Output the (x, y) coordinate of the center of the cell containing the given text.  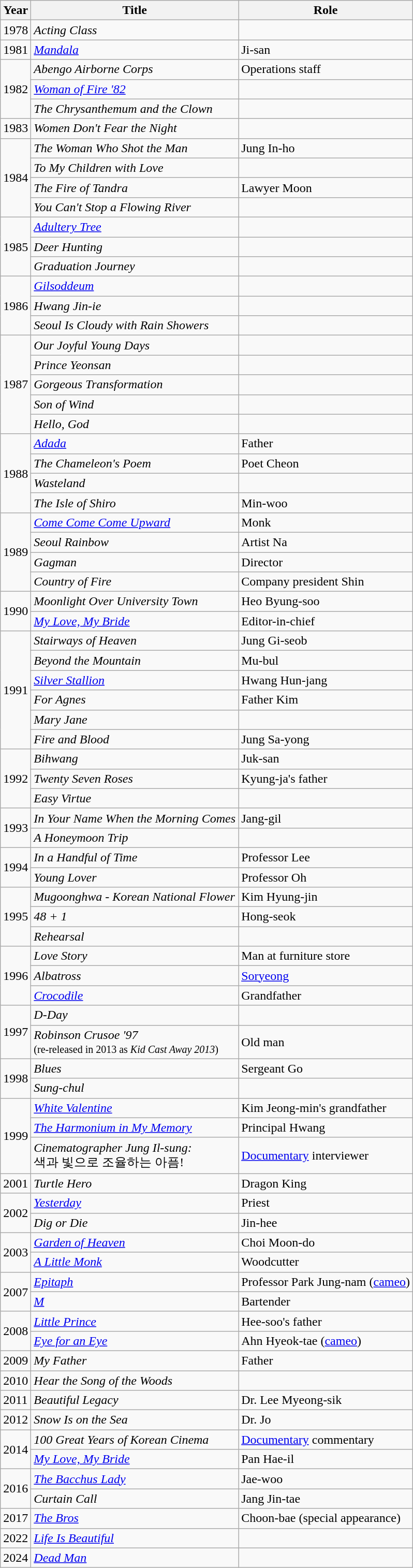
The Bacchus Lady (135, 1479)
2022 (16, 1538)
Jae-woo (326, 1479)
The Chrysanthemum and the Clown (135, 109)
Albatross (135, 976)
Juk-san (326, 759)
1985 (16, 246)
Jang-gil (326, 818)
2014 (16, 1449)
2016 (16, 1489)
1983 (16, 128)
Beyond the Mountain (135, 661)
Our Joyful Young Days (135, 345)
Soryeong (326, 976)
Priest (326, 1203)
Prince Yeonsan (135, 365)
The Fire of Tandra (135, 187)
Dig or Die (135, 1223)
Editor-in-chief (326, 621)
Hello, God (135, 424)
Love Story (135, 956)
Seoul Rainbow (135, 542)
Fire and Blood (135, 739)
Bihwang (135, 759)
Old man (326, 1042)
1986 (16, 306)
For Agnes (135, 700)
Choon-bae (special appearance) (326, 1518)
Mu-bul (326, 661)
2024 (16, 1558)
Choi Moon-do (326, 1242)
1990 (16, 611)
Curtain Call (135, 1499)
Documentary commentary (326, 1440)
You Can't Stop a Flowing River (135, 207)
Seoul Is Cloudy with Rain Showers (135, 326)
Jung Sa-yong (326, 739)
Gorgeous Transformation (135, 385)
1995 (16, 917)
Blues (135, 1068)
Country of Fire (135, 582)
Robinson Crusoe '97 (re-released in 2013 as Kid Cast Away 2013) (135, 1042)
Graduation Journey (135, 267)
Bartender (326, 1301)
Father Kim (326, 700)
2009 (16, 1360)
Hong-seok (326, 917)
Sergeant Go (326, 1068)
Kim Hyung-jin (326, 897)
Little Prince (135, 1321)
Turtle Hero (135, 1183)
Monk (326, 522)
1982 (16, 89)
Professor Park Jung-nam (cameo) (326, 1282)
In Your Name When the Morning Comes (135, 818)
1992 (16, 779)
1981 (16, 50)
Company president Shin (326, 582)
Epitaph (135, 1282)
2011 (16, 1400)
Poet Cheon (326, 463)
Lawyer Moon (326, 187)
Crocodile (135, 995)
Woman of Fire '82 (135, 89)
D-Day (135, 1015)
Principal Hwang (326, 1127)
Women Don't Fear the Night (135, 128)
Hee-soo's father (326, 1321)
Hwang Jin-ie (135, 306)
Acting Class (135, 30)
Deer Hunting (135, 247)
100 Great Years of Korean Cinema (135, 1440)
My Father (135, 1360)
Adada (135, 444)
In a Handful of Time (135, 857)
A Little Monk (135, 1262)
1987 (16, 385)
1988 (16, 473)
Dead Man (135, 1558)
Grandfather (326, 995)
Ji-san (326, 50)
Easy Virtue (135, 798)
Jin-hee (326, 1223)
Jung Gi-seob (326, 641)
The Isle of Shiro (135, 503)
Gagman (135, 562)
White Valentine (135, 1108)
1993 (16, 828)
To My Children with Love (135, 168)
Kim Jeong-min's grandfather (326, 1108)
Dragon King (326, 1183)
1996 (16, 976)
1998 (16, 1078)
2010 (16, 1381)
Woodcutter (326, 1262)
1989 (16, 552)
Beautiful Legacy (135, 1400)
Young Lover (135, 877)
M (135, 1301)
Professor Lee (326, 857)
The Woman Who Shot the Man (135, 148)
A Honeymoon Trip (135, 838)
Kyung-ja's father (326, 779)
Dr. Lee Myeong-sik (326, 1400)
Rehearsal (135, 936)
The Bros (135, 1518)
Min-woo (326, 503)
Pan Hae-il (326, 1459)
Dr. Jo (326, 1420)
Snow Is on the Sea (135, 1420)
Mary Jane (135, 720)
2001 (16, 1183)
48 + 1 (135, 917)
Year (16, 10)
Cinematographer Jung Il-sung: 색과 빛으로 조율하는 아픔! (135, 1155)
1978 (16, 30)
2002 (16, 1213)
Hwang Hun-jang (326, 680)
Garden of Heaven (135, 1242)
Title (135, 10)
Sung-chul (135, 1088)
2008 (16, 1331)
Stairways of Heaven (135, 641)
The Chameleon's Poem (135, 463)
Come Come Come Upward (135, 522)
Jang Jin-tae (326, 1499)
Adultery Tree (135, 227)
Role (326, 10)
Professor Oh (326, 877)
1997 (16, 1032)
1999 (16, 1136)
Moonlight Over University Town (135, 602)
The Harmonium in My Memory (135, 1127)
Ahn Hyeok-tae (cameo) (326, 1341)
2007 (16, 1292)
Artist Na (326, 542)
1984 (16, 178)
Yesterday (135, 1203)
Silver Stallion (135, 680)
Documentary interviewer (326, 1155)
Abengo Airborne Corps (135, 69)
Wasteland (135, 483)
Man at furniture store (326, 956)
Mandala (135, 50)
Operations staff (326, 69)
1991 (16, 690)
2003 (16, 1252)
Heo Byung-soo (326, 602)
Twenty Seven Roses (135, 779)
Son of Wind (135, 404)
Director (326, 562)
Life Is Beautiful (135, 1538)
Hear the Song of the Woods (135, 1381)
Eye for an Eye (135, 1341)
2012 (16, 1420)
1994 (16, 867)
2017 (16, 1518)
Mugoonghwa - Korean National Flower (135, 897)
Gilsoddeum (135, 286)
Jung In-ho (326, 148)
